Find where the given text appears and provide that cell's center as (X, Y) coordinate. 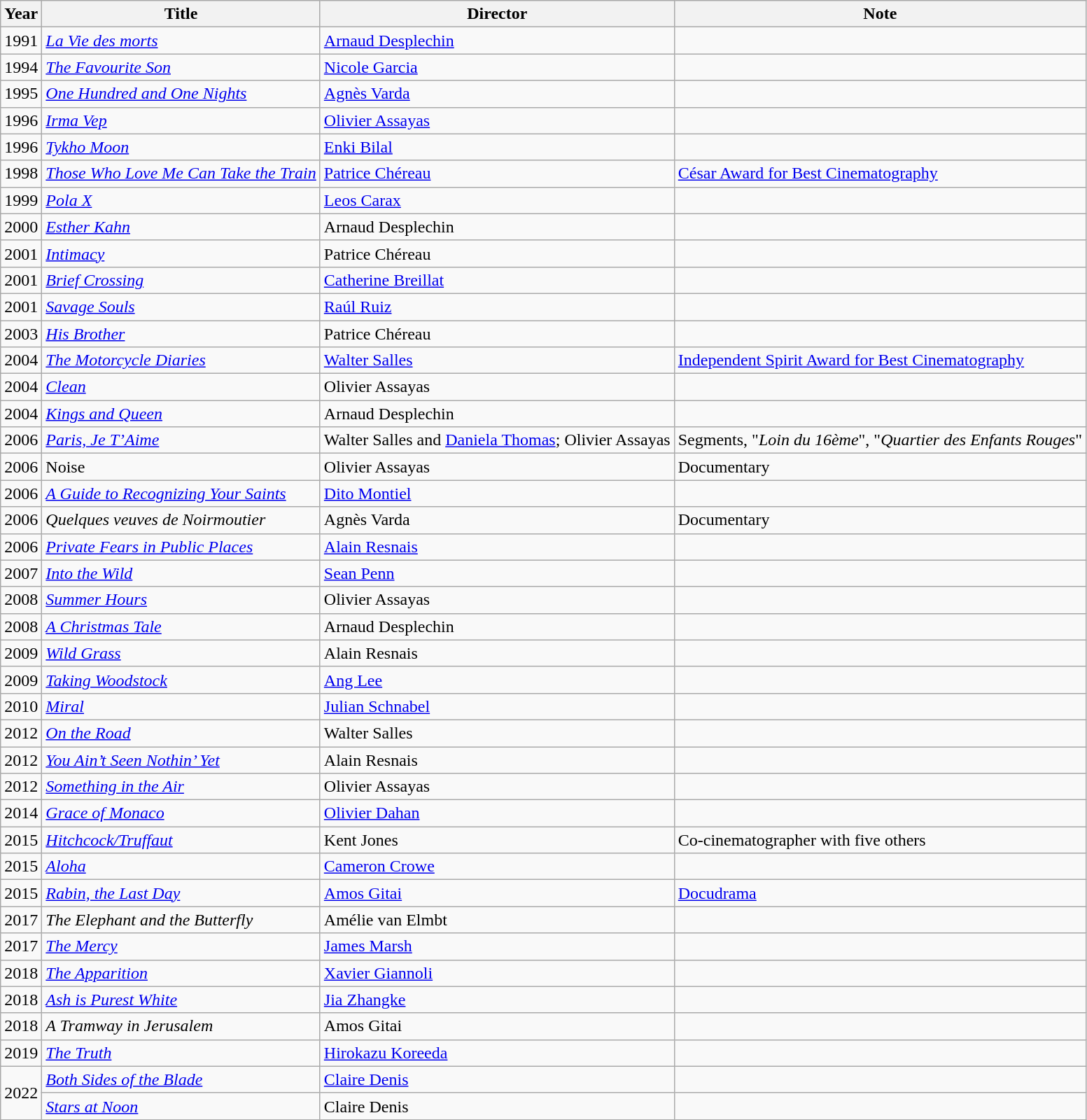
Julian Schnabel (497, 706)
On the Road (181, 733)
Jia Zhangke (497, 1000)
Miral (181, 706)
Paris, Je T’Aime (181, 440)
1998 (21, 174)
2019 (21, 1053)
Catherine Breillat (497, 280)
Taking Woodstock (181, 680)
Independent Spirit Award for Best Cinematography (880, 360)
2010 (21, 706)
1999 (21, 200)
James Marsh (497, 946)
Title (181, 14)
Sean Penn (497, 573)
Co-cinematographer with five others (880, 840)
Savage Souls (181, 307)
Esther Kahn (181, 227)
Segments, "Loin du 16ème", "Quartier des Enfants Rouges" (880, 440)
2003 (21, 334)
His Brother (181, 334)
Kings and Queen (181, 414)
Ang Lee (497, 680)
The Elephant and the Butterfly (181, 920)
Raúl Ruiz (497, 307)
2000 (21, 227)
La Vie des morts (181, 41)
2022 (21, 1093)
1991 (21, 41)
1994 (21, 67)
Brief Crossing (181, 280)
Note (880, 14)
The Motorcycle Diaries (181, 360)
Clean (181, 387)
Quelques veuves de Noirmoutier (181, 520)
Tykho Moon (181, 147)
The Truth (181, 1053)
Those Who Love Me Can Take the Train (181, 174)
Walter Salles and Daniela Thomas; Olivier Assayas (497, 440)
César Award for Best Cinematography (880, 174)
Pola X (181, 200)
Both Sides of the Blade (181, 1079)
A Guide to Recognizing Your Saints (181, 493)
Director (497, 14)
Ash is Purest White (181, 1000)
Something in the Air (181, 787)
The Favourite Son (181, 67)
The Apparition (181, 973)
Cameron Crowe (497, 867)
Hirokazu Koreeda (497, 1053)
1995 (21, 94)
Olivier Dahan (497, 813)
Amélie van Elmbt (497, 920)
A Christmas Tale (181, 626)
Hitchcock/Truffaut (181, 840)
Wild Grass (181, 653)
2014 (21, 813)
Rabin, the Last Day (181, 893)
Grace of Monaco (181, 813)
Leos Carax (497, 200)
Summer Hours (181, 600)
Kent Jones (497, 840)
Dito Montiel (497, 493)
Docudrama (880, 893)
Enki Bilal (497, 147)
Stars at Noon (181, 1106)
Noise (181, 467)
Nicole Garcia (497, 67)
2007 (21, 573)
A Tramway in Jerusalem (181, 1026)
Xavier Giannoli (497, 973)
Private Fears in Public Places (181, 547)
You Ain’t Seen Nothin’ Yet (181, 759)
Year (21, 14)
The Mercy (181, 946)
Intimacy (181, 253)
One Hundred and One Nights (181, 94)
Into the Wild (181, 573)
Aloha (181, 867)
Irma Vep (181, 120)
